Detect which cell encompasses the target text, then output its (x, y) center coordinate. 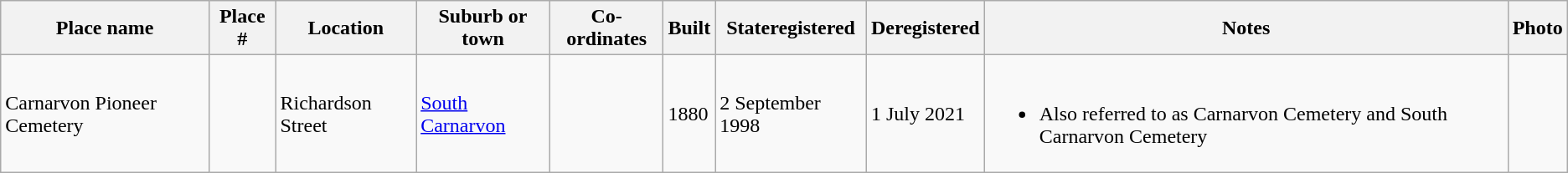
Co-ordinates (606, 28)
Place # (243, 28)
Built (689, 28)
Deregistered (925, 28)
South Carnarvon (483, 114)
Place name (106, 28)
1 July 2021 (925, 114)
Carnarvon Pioneer Cemetery (106, 114)
Richardson Street (346, 114)
Also referred to as Carnarvon Cemetery and South Carnarvon Cemetery (1246, 114)
Location (346, 28)
Stateregistered (791, 28)
Photo (1538, 28)
Suburb or town (483, 28)
Notes (1246, 28)
1880 (689, 114)
2 September 1998 (791, 114)
